Output the [X, Y] coordinate of the center of the cell containing the given text.  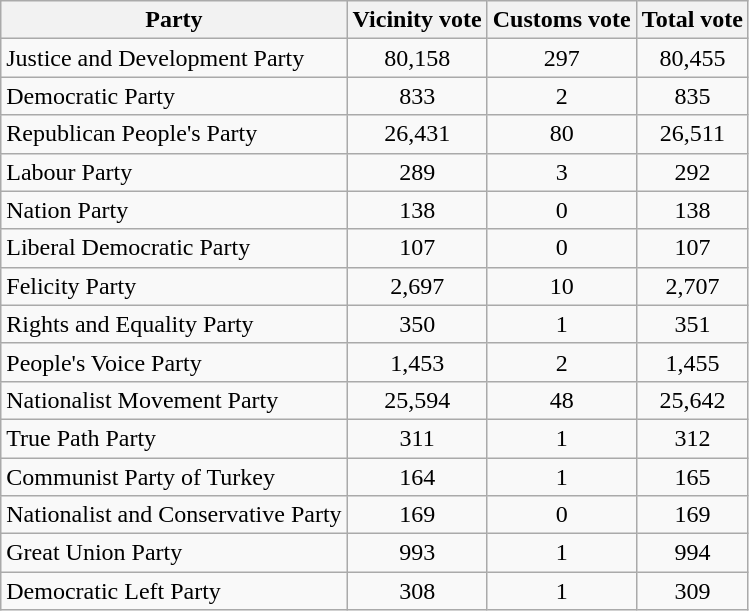
2,697 [417, 286]
Felicity Party [174, 286]
993 [417, 553]
80,158 [417, 58]
2,707 [692, 286]
994 [692, 553]
People's Voice Party [174, 362]
Rights and Equality Party [174, 324]
True Path Party [174, 438]
835 [692, 96]
297 [562, 58]
289 [417, 172]
Nationalist and Conservative Party [174, 515]
Democratic Left Party [174, 591]
1,453 [417, 362]
Nationalist Movement Party [174, 400]
311 [417, 438]
833 [417, 96]
26,511 [692, 134]
Liberal Democratic Party [174, 248]
Customs vote [562, 20]
Republican People's Party [174, 134]
80 [562, 134]
Labour Party [174, 172]
164 [417, 477]
Total vote [692, 20]
308 [417, 591]
1,455 [692, 362]
48 [562, 400]
350 [417, 324]
292 [692, 172]
26,431 [417, 134]
10 [562, 286]
Democratic Party [174, 96]
Vicinity vote [417, 20]
25,594 [417, 400]
80,455 [692, 58]
351 [692, 324]
Justice and Development Party [174, 58]
Party [174, 20]
Communist Party of Turkey [174, 477]
Nation Party [174, 210]
25,642 [692, 400]
165 [692, 477]
309 [692, 591]
Great Union Party [174, 553]
312 [692, 438]
3 [562, 172]
